Output the [x, y] coordinate of the center of the cell containing the given text.  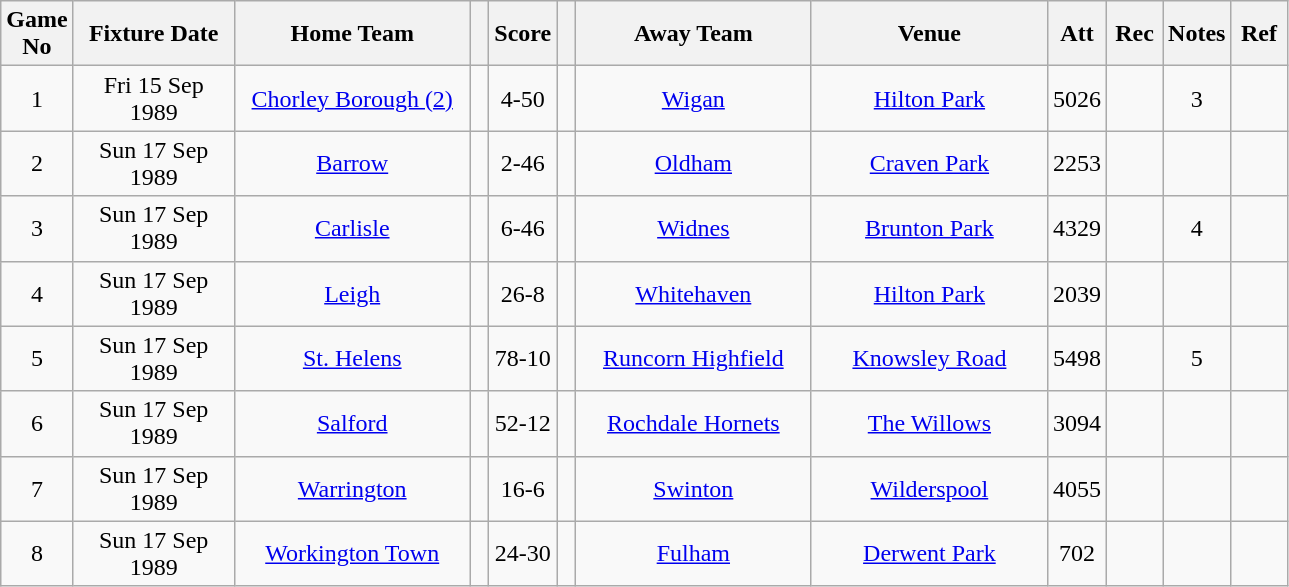
Barrow [352, 164]
5026 [1076, 98]
Swinton [693, 488]
Oldham [693, 164]
Ref [1259, 34]
Knowsley Road [929, 358]
6-46 [523, 228]
Brunton Park [929, 228]
St. Helens [352, 358]
Fixture Date [154, 34]
3094 [1076, 424]
16-6 [523, 488]
2039 [1076, 294]
78-10 [523, 358]
Carlisle [352, 228]
7 [37, 488]
Game No [37, 34]
2 [37, 164]
4-50 [523, 98]
Fri 15 Sep 1989 [154, 98]
702 [1076, 554]
26-8 [523, 294]
Score [523, 34]
Warrington [352, 488]
The Willows [929, 424]
4329 [1076, 228]
Rec [1135, 34]
Salford [352, 424]
Fulham [693, 554]
Craven Park [929, 164]
Notes [1197, 34]
Workington Town [352, 554]
6 [37, 424]
1 [37, 98]
Venue [929, 34]
Derwent Park [929, 554]
Runcorn Highfield [693, 358]
2253 [1076, 164]
4055 [1076, 488]
2-46 [523, 164]
5498 [1076, 358]
Whitehaven [693, 294]
52-12 [523, 424]
Home Team [352, 34]
Leigh [352, 294]
Att [1076, 34]
Widnes [693, 228]
8 [37, 554]
24-30 [523, 554]
Rochdale Hornets [693, 424]
Wigan [693, 98]
Wilderspool [929, 488]
Chorley Borough (2) [352, 98]
Away Team [693, 34]
